Detect which cell encompasses the target text, then output its [X, Y] center coordinate. 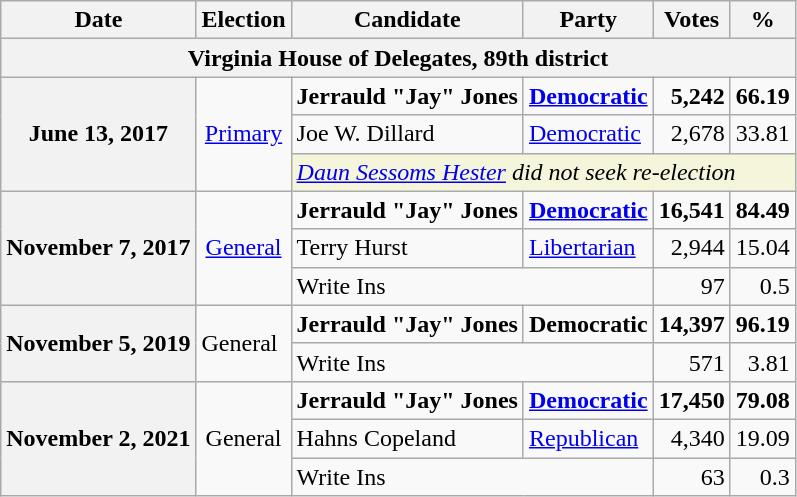
79.08 [762, 400]
33.81 [762, 134]
Terry Hurst [407, 248]
Party [588, 20]
97 [692, 286]
63 [692, 477]
2,678 [692, 134]
November 5, 2019 [98, 343]
0.5 [762, 286]
0.3 [762, 477]
Votes [692, 20]
3.81 [762, 362]
Candidate [407, 20]
2,944 [692, 248]
17,450 [692, 400]
84.49 [762, 210]
November 2, 2021 [98, 438]
Republican [588, 438]
November 7, 2017 [98, 248]
5,242 [692, 96]
Daun Sessoms Hester did not seek re-election [543, 172]
Date [98, 20]
Libertarian [588, 248]
4,340 [692, 438]
Virginia House of Delegates, 89th district [398, 58]
19.09 [762, 438]
% [762, 20]
571 [692, 362]
June 13, 2017 [98, 134]
Hahns Copeland [407, 438]
66.19 [762, 96]
14,397 [692, 324]
Election [244, 20]
Joe W. Dillard [407, 134]
15.04 [762, 248]
Primary [244, 134]
96.19 [762, 324]
16,541 [692, 210]
